Pinpoint the cell where the given text exists, returning its (x, y) midpoint coordinate. 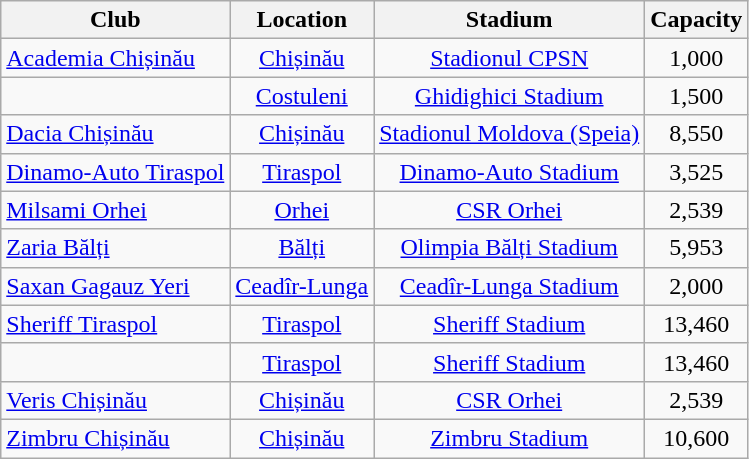
1,000 (696, 58)
2,000 (696, 286)
8,550 (696, 134)
Stadionul Moldova (Speia) (510, 134)
Dinamo-Auto Tiraspol (116, 172)
Zimbru Chișinău (116, 438)
3,525 (696, 172)
Academia Chișinău (116, 58)
Stadionul CPSN (510, 58)
Veris Chișinău (116, 400)
Zimbru Stadium (510, 438)
Olimpia Bălți Stadium (510, 248)
5,953 (696, 248)
Milsami Orhei (116, 210)
10,600 (696, 438)
1,500 (696, 96)
Ceadîr-Lunga Stadium (510, 286)
Dacia Chișinău (116, 134)
Zaria Bălți (116, 248)
Saxan Gagauz Yeri (116, 286)
Ghidighici Stadium (510, 96)
Costuleni (302, 96)
Bălți (302, 248)
Location (302, 20)
Sheriff Tiraspol (116, 324)
Dinamo-Auto Stadium (510, 172)
Stadium (510, 20)
Capacity (696, 20)
Orhei (302, 210)
Club (116, 20)
Ceadîr-Lunga (302, 286)
